Extract the [X, Y] coordinate from the center of the cell holding the provided text.  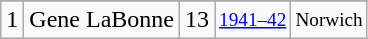
Gene LaBonne [102, 20]
Norwich [329, 20]
1 [12, 20]
1941–42 [253, 20]
13 [196, 20]
